From the cell containing the given text, extract its center point as (X, Y) coordinate. 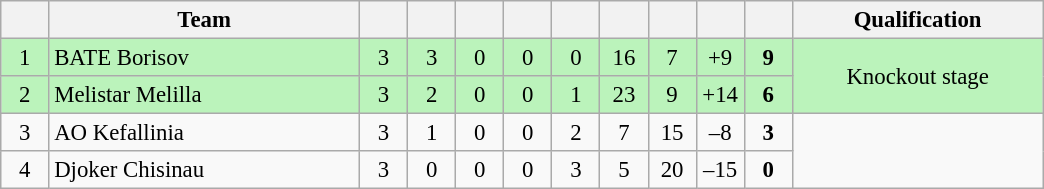
Team (204, 20)
Knockout stage (918, 76)
Melistar Melilla (204, 95)
Qualification (918, 20)
23 (624, 95)
15 (672, 133)
6 (768, 95)
5 (624, 170)
Djoker Chisinau (204, 170)
20 (672, 170)
+9 (720, 58)
BATE Borisov (204, 58)
4 (25, 170)
–15 (720, 170)
–8 (720, 133)
16 (624, 58)
+14 (720, 95)
AO Kefallinia (204, 133)
